Identify which cell holds the provided text, then report its [X, Y] central coordinate. 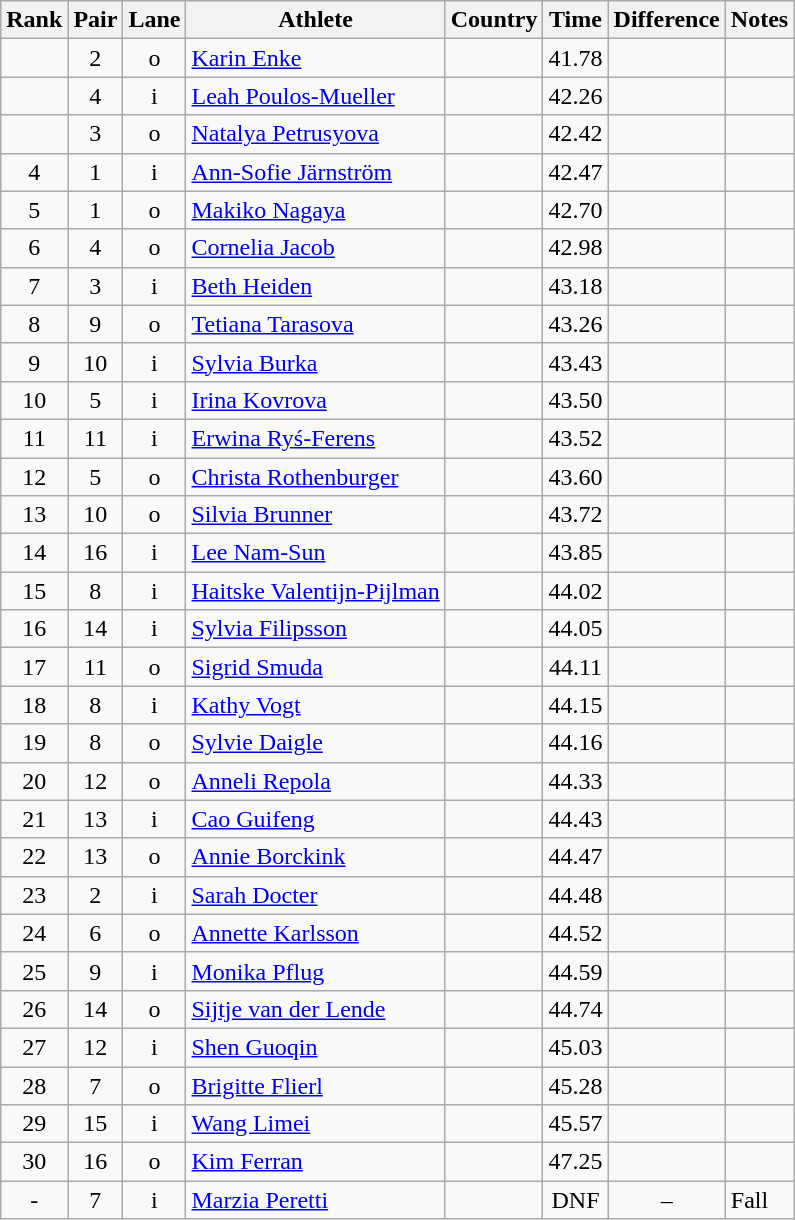
23 [34, 895]
45.03 [576, 1047]
45.57 [576, 1124]
Notes [759, 20]
Athlete [316, 20]
43.60 [576, 477]
Kim Ferran [316, 1162]
44.16 [576, 743]
43.50 [576, 400]
Sigrid Smuda [316, 667]
Sylvie Daigle [316, 743]
Leah Poulos-Mueller [316, 96]
Shen Guoqin [316, 1047]
43.26 [576, 324]
Christa Rothenburger [316, 477]
44.74 [576, 1009]
30 [34, 1162]
44.02 [576, 591]
Makiko Nagaya [316, 210]
Difference [666, 20]
44.47 [576, 857]
Rank [34, 20]
DNF [576, 1200]
43.18 [576, 286]
Ann-Sofie Järnström [316, 172]
21 [34, 819]
47.25 [576, 1162]
41.78 [576, 58]
27 [34, 1047]
Sylvia Burka [316, 362]
Brigitte Flierl [316, 1085]
44.43 [576, 819]
Time [576, 20]
18 [34, 705]
Natalya Petrusyova [316, 134]
42.98 [576, 248]
Karin Enke [316, 58]
Pair [96, 20]
44.05 [576, 629]
Kathy Vogt [316, 705]
Monika Pflug [316, 971]
Cornelia Jacob [316, 248]
Sylvia Filipsson [316, 629]
– [666, 1200]
Lane [154, 20]
Beth Heiden [316, 286]
17 [34, 667]
Sijtje van der Lende [316, 1009]
42.26 [576, 96]
29 [34, 1124]
44.48 [576, 895]
Anneli Repola [316, 781]
43.52 [576, 438]
44.52 [576, 933]
Tetiana Tarasova [316, 324]
Sarah Docter [316, 895]
Fall [759, 1200]
20 [34, 781]
Irina Kovrova [316, 400]
- [34, 1200]
44.59 [576, 971]
Haitske Valentijn-Pijlman [316, 591]
24 [34, 933]
44.11 [576, 667]
Lee Nam-Sun [316, 553]
25 [34, 971]
43.85 [576, 553]
Marzia Peretti [316, 1200]
Country [494, 20]
Annie Borckink [316, 857]
Cao Guifeng [316, 819]
Annette Karlsson [316, 933]
42.42 [576, 134]
28 [34, 1085]
Wang Limei [316, 1124]
26 [34, 1009]
42.70 [576, 210]
Erwina Ryś-Ferens [316, 438]
42.47 [576, 172]
19 [34, 743]
44.15 [576, 705]
44.33 [576, 781]
Silvia Brunner [316, 515]
45.28 [576, 1085]
43.72 [576, 515]
43.43 [576, 362]
22 [34, 857]
